Output the (x, y) coordinate of the center of the cell containing the given text.  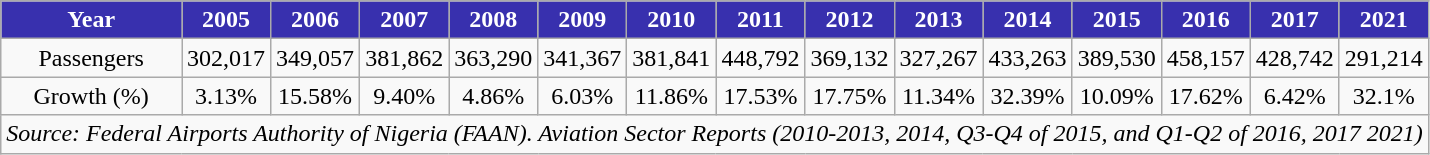
433,263 (1028, 58)
327,267 (938, 58)
448,792 (760, 58)
3.13% (226, 96)
381,862 (404, 58)
17.62% (1206, 96)
2010 (672, 20)
Passengers (92, 58)
32.1% (1384, 96)
2014 (1028, 20)
2011 (760, 20)
17.53% (760, 96)
389,530 (1116, 58)
302,017 (226, 58)
4.86% (494, 96)
363,290 (494, 58)
2005 (226, 20)
428,742 (1294, 58)
2009 (582, 20)
369,132 (850, 58)
9.40% (404, 96)
341,367 (582, 58)
Year (92, 20)
15.58% (316, 96)
2017 (1294, 20)
381,841 (672, 58)
Source: Federal Airports Authority of Nigeria (FAAN). Aviation Sector Reports (2010-2013, 2014, Q3-Q4 of 2015, and Q1-Q2 of 2016, 2017 2021) (715, 134)
17.75% (850, 96)
2012 (850, 20)
349,057 (316, 58)
2006 (316, 20)
10.09% (1116, 96)
2016 (1206, 20)
Growth (%) (92, 96)
2007 (404, 20)
458,157 (1206, 58)
2021 (1384, 20)
11.34% (938, 96)
6.03% (582, 96)
291,214 (1384, 58)
11.86% (672, 96)
6.42% (1294, 96)
2015 (1116, 20)
32.39% (1028, 96)
2013 (938, 20)
2008 (494, 20)
